Detect which cell encompasses the target text, then output its [X, Y] center coordinate. 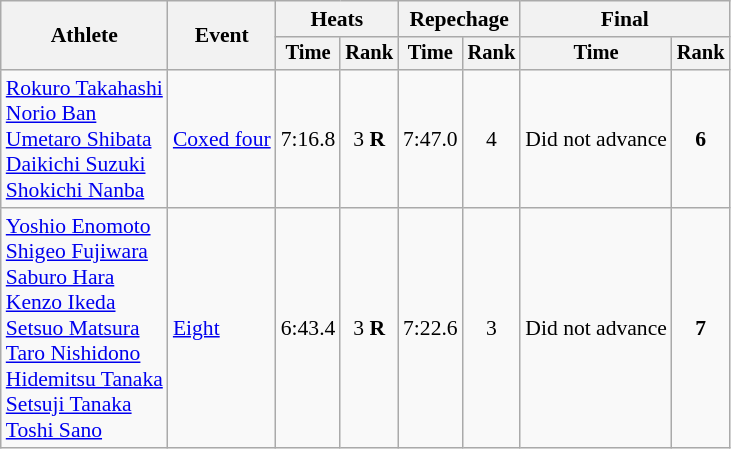
6:43.4 [308, 328]
4 [492, 139]
3 [492, 328]
Rokuro TakahashiNorio BanUmetaro ShibataDaikichi SuzukiShokichi Nanba [84, 139]
Repechage [459, 19]
6 [701, 139]
Final [624, 19]
Event [222, 36]
Heats [337, 19]
7:22.6 [430, 328]
Eight [222, 328]
Yoshio EnomotoShigeo FujiwaraSaburo HaraKenzo IkedaSetsuo MatsuraTaro NishidonoHidemitsu TanakaSetsuji TanakaToshi Sano [84, 328]
7 [701, 328]
Coxed four [222, 139]
7:47.0 [430, 139]
7:16.8 [308, 139]
Athlete [84, 36]
